Output the (X, Y) coordinate of the center of the cell containing the given text.  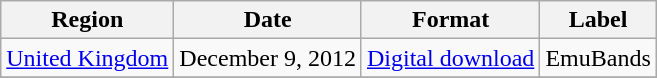
Region (88, 20)
Date (268, 20)
Format (450, 20)
United Kingdom (88, 58)
December 9, 2012 (268, 58)
EmuBands (598, 58)
Label (598, 20)
Digital download (450, 58)
